Search for the cell housing the specified text and yield its [X, Y] center coordinate. 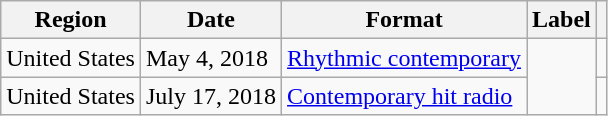
Format [404, 20]
Date [210, 20]
Rhythmic contemporary [404, 58]
Region [71, 20]
May 4, 2018 [210, 58]
Label [562, 20]
Contemporary hit radio [404, 96]
July 17, 2018 [210, 96]
